Output the (X, Y) coordinate of the center of the cell containing the given text.  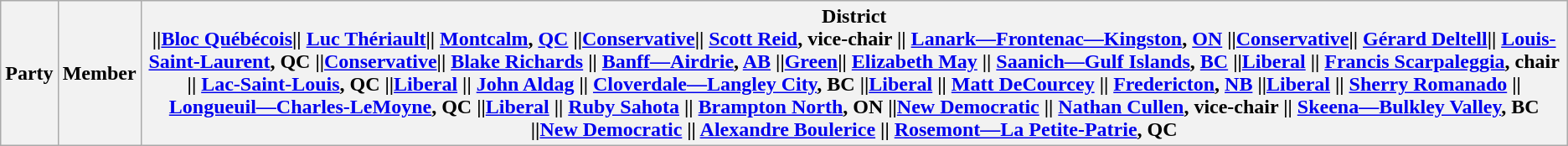
Member (99, 74)
Party (29, 74)
